Provide the [X, Y] coordinate of the cell's center where the given text is located.  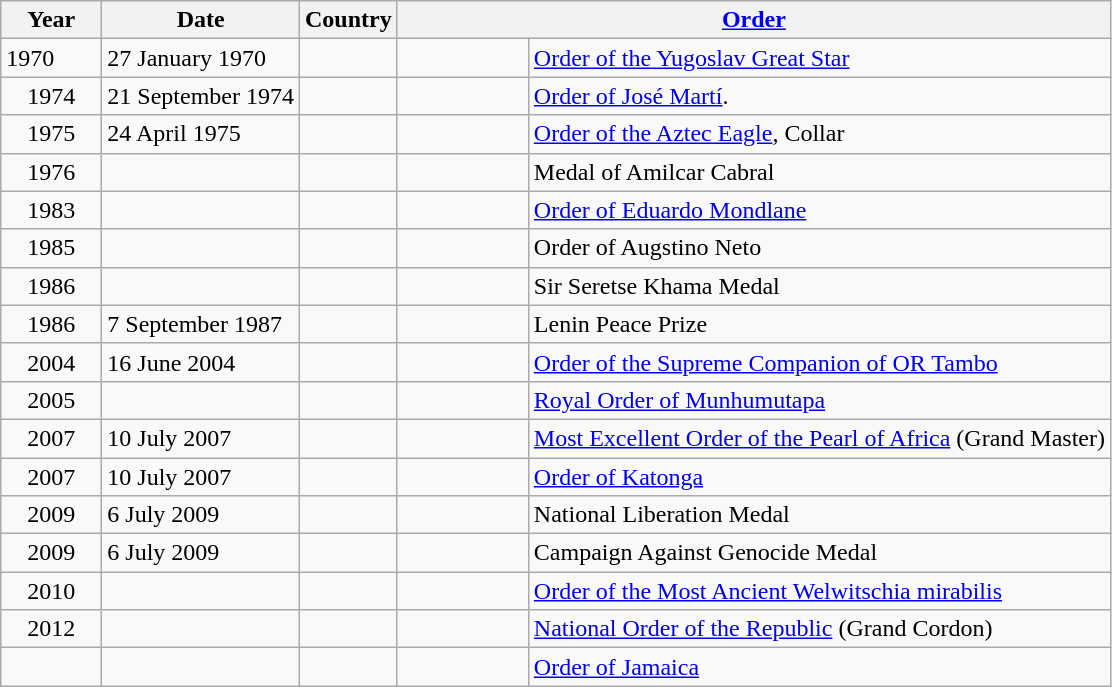
Order of Augstino Neto [819, 248]
2004 [52, 362]
Order of the Supreme Companion of OR Tambo [819, 362]
Date [201, 20]
Order of Katonga [819, 477]
Order of the Yugoslav Great Star [819, 58]
Order of the Most Ancient Welwitschia mirabilis [819, 591]
1985 [52, 248]
Most Excellent Order of the Pearl of Africa (Grand Master) [819, 438]
Order of the Aztec Eagle, Collar [819, 134]
Order of José Martí. [819, 96]
Order of Jamaica [819, 667]
Country [349, 20]
27 January 1970 [201, 58]
2005 [52, 400]
2012 [52, 629]
Order of Eduardo Mondlane [819, 210]
National Order of the Republic (Grand Cordon) [819, 629]
7 September 1987 [201, 324]
Campaign Against Genocide Medal [819, 553]
1983 [52, 210]
Lenin Peace Prize [819, 324]
Medal of Amilcar Cabral [819, 172]
Royal Order of Munhumutapa [819, 400]
16 June 2004 [201, 362]
1976 [52, 172]
21 September 1974 [201, 96]
National Liberation Medal [819, 515]
Order [754, 20]
24 April 1975 [201, 134]
2010 [52, 591]
1970 [52, 58]
Sir Seretse Khama Medal [819, 286]
1975 [52, 134]
Year [52, 20]
1974 [52, 96]
